Scan for the cell matching the given text and deliver its (x, y) coordinate at center. 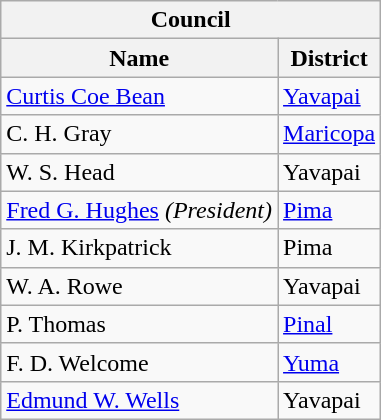
P. Thomas (140, 324)
Curtis Coe Bean (140, 96)
W. S. Head (140, 172)
Name (140, 58)
C. H. Gray (140, 134)
Fred G. Hughes (President) (140, 210)
Council (191, 20)
Edmund W. Wells (140, 400)
F. D. Welcome (140, 362)
District (330, 58)
J. M. Kirkpatrick (140, 248)
Maricopa (330, 134)
Yuma (330, 362)
Pinal (330, 324)
W. A. Rowe (140, 286)
